From the cell containing the given text, extract its center point as [X, Y] coordinate. 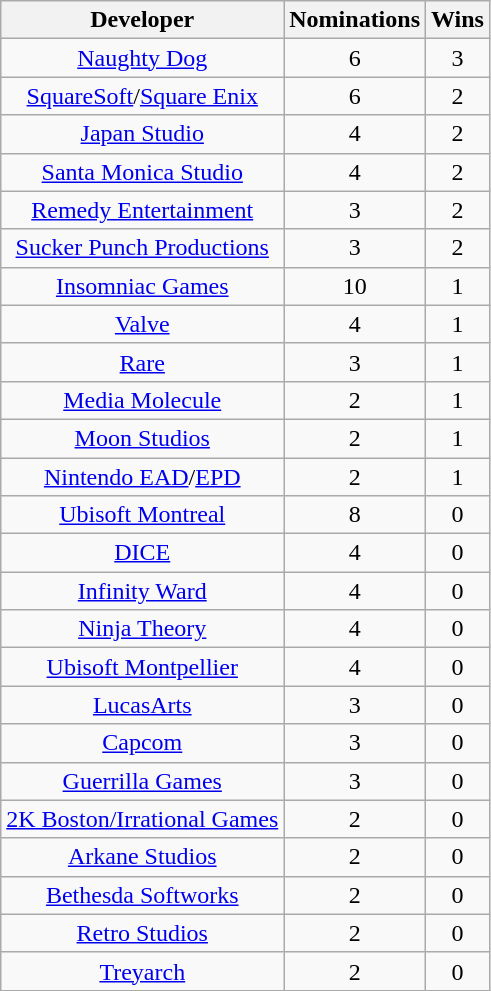
10 [355, 286]
Bethesda Softworks [142, 895]
Developer [142, 20]
Infinity Ward [142, 591]
Santa Monica Studio [142, 172]
Treyarch [142, 971]
Valve [142, 324]
LucasArts [142, 705]
Ubisoft Montpellier [142, 667]
Rare [142, 362]
SquareSoft/Square Enix [142, 96]
Insomniac Games [142, 286]
Japan Studio [142, 134]
Media Molecule [142, 400]
Ninja Theory [142, 629]
Arkane Studios [142, 857]
2K Boston/Irrational Games [142, 819]
Wins [458, 20]
Capcom [142, 743]
Remedy Entertainment [142, 210]
8 [355, 515]
Nominations [355, 20]
Moon Studios [142, 438]
Ubisoft Montreal [142, 515]
DICE [142, 553]
Nintendo EAD/EPD [142, 477]
Naughty Dog [142, 58]
Sucker Punch Productions [142, 248]
Guerrilla Games [142, 781]
Retro Studios [142, 933]
